Find where the given text appears and provide that cell's center as (X, Y) coordinate. 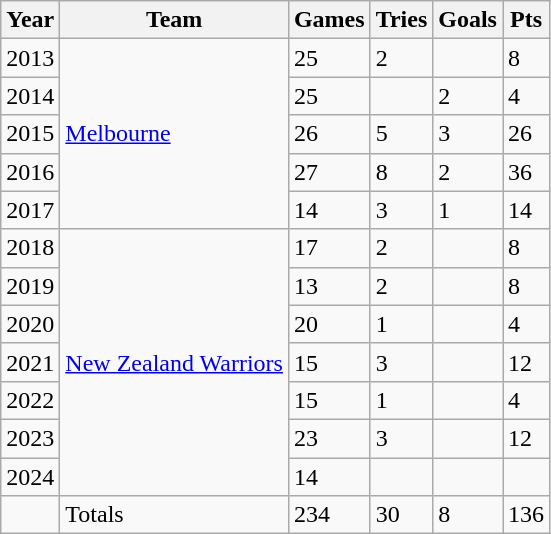
2015 (30, 134)
Totals (174, 515)
23 (329, 438)
36 (526, 172)
Melbourne (174, 134)
Year (30, 20)
20 (329, 324)
Games (329, 20)
2016 (30, 172)
136 (526, 515)
2023 (30, 438)
234 (329, 515)
2022 (30, 400)
2013 (30, 58)
2014 (30, 96)
13 (329, 286)
30 (402, 515)
5 (402, 134)
Tries (402, 20)
2019 (30, 286)
2018 (30, 248)
2017 (30, 210)
Goals (468, 20)
Team (174, 20)
2021 (30, 362)
Pts (526, 20)
2020 (30, 324)
New Zealand Warriors (174, 362)
2024 (30, 477)
27 (329, 172)
17 (329, 248)
